Identify which cell holds the provided text, then report its [x, y] central coordinate. 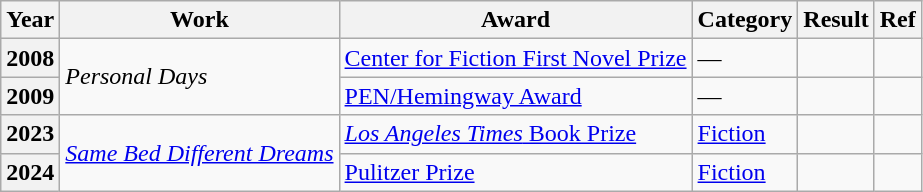
2023 [30, 134]
Center for Fiction First Novel Prize [516, 58]
Personal Days [200, 77]
Award [516, 20]
Result [836, 20]
Ref [898, 20]
Work [200, 20]
Pulitzer Prize [516, 172]
2008 [30, 58]
2024 [30, 172]
Los Angeles Times Book Prize [516, 134]
2009 [30, 96]
Year [30, 20]
Same Bed Different Dreams [200, 153]
PEN/Hemingway Award [516, 96]
Category [745, 20]
